From the cell containing the given text, extract its center point as [x, y] coordinate. 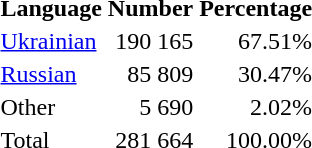
5 690 [150, 107]
85 809 [150, 74]
190 165 [150, 41]
